Find where the given text appears and provide that cell's center as (X, Y) coordinate. 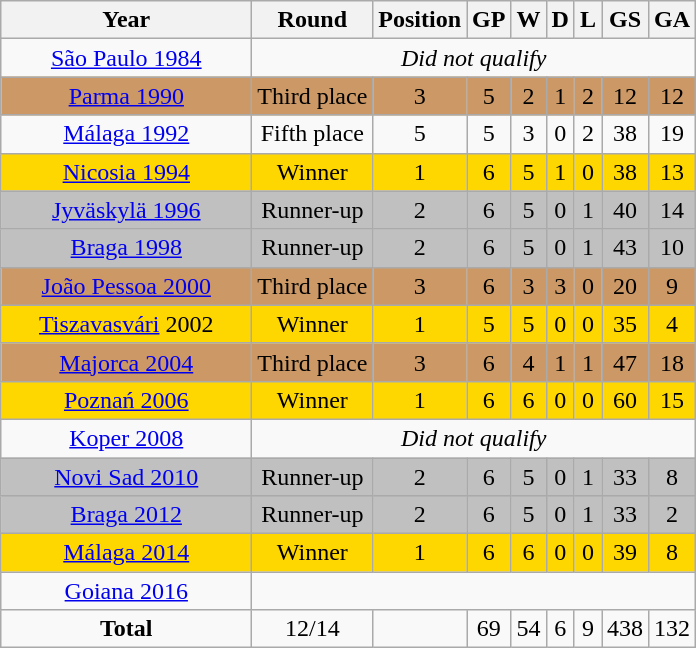
35 (626, 324)
GA (672, 20)
12/14 (312, 629)
69 (489, 629)
Poznań 2006 (126, 400)
Novi Sad 2010 (126, 477)
São Paulo 1984 (126, 58)
W (528, 20)
Fifth place (312, 134)
D (560, 20)
Tiszavasvári 2002 (126, 324)
Goiana 2016 (126, 591)
54 (528, 629)
Braga 2012 (126, 515)
Round (312, 20)
47 (626, 362)
13 (672, 172)
Nicosia 1994 (126, 172)
Málaga 2014 (126, 553)
Year (126, 20)
39 (626, 553)
L (588, 20)
Majorca 2004 (126, 362)
Koper 2008 (126, 438)
Total (126, 629)
43 (626, 248)
Braga 1998 (126, 248)
GP (489, 20)
20 (626, 286)
19 (672, 134)
14 (672, 210)
Jyväskylä 1996 (126, 210)
Position (420, 20)
60 (626, 400)
18 (672, 362)
Parma 1990 (126, 96)
Málaga 1992 (126, 134)
10 (672, 248)
40 (626, 210)
GS (626, 20)
15 (672, 400)
438 (626, 629)
João Pessoa 2000 (126, 286)
132 (672, 629)
